From the cell containing the given text, extract its center point as (x, y) coordinate. 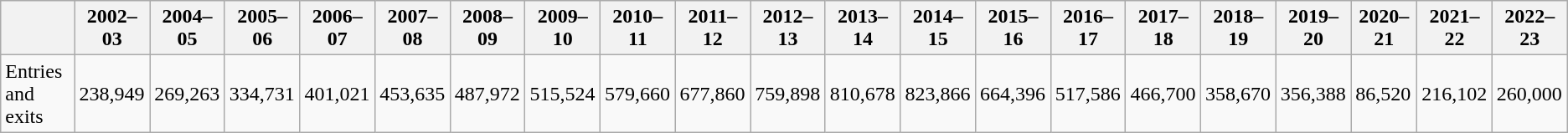
356,388 (1313, 94)
2009–10 (563, 28)
2005–06 (262, 28)
2012–13 (788, 28)
677,860 (713, 94)
579,660 (638, 94)
269,263 (188, 94)
2014–15 (938, 28)
2013–14 (863, 28)
2018–19 (1239, 28)
86,520 (1384, 94)
2015–16 (1014, 28)
2006–07 (338, 28)
238,949 (112, 94)
517,586 (1088, 94)
2004–05 (188, 28)
2002–03 (112, 28)
487,972 (487, 94)
759,898 (788, 94)
2016–17 (1088, 28)
664,396 (1014, 94)
334,731 (262, 94)
2022–23 (1529, 28)
2017–18 (1163, 28)
Entries and exits (38, 94)
358,670 (1239, 94)
466,700 (1163, 94)
401,021 (338, 94)
2019–20 (1313, 28)
260,000 (1529, 94)
515,524 (563, 94)
216,102 (1455, 94)
2010–11 (638, 28)
2008–09 (487, 28)
453,635 (413, 94)
2011–12 (713, 28)
2021–22 (1455, 28)
2020–21 (1384, 28)
2007–08 (413, 28)
810,678 (863, 94)
823,866 (938, 94)
